Locate the cell with the specified text and output its (X, Y) center coordinate. 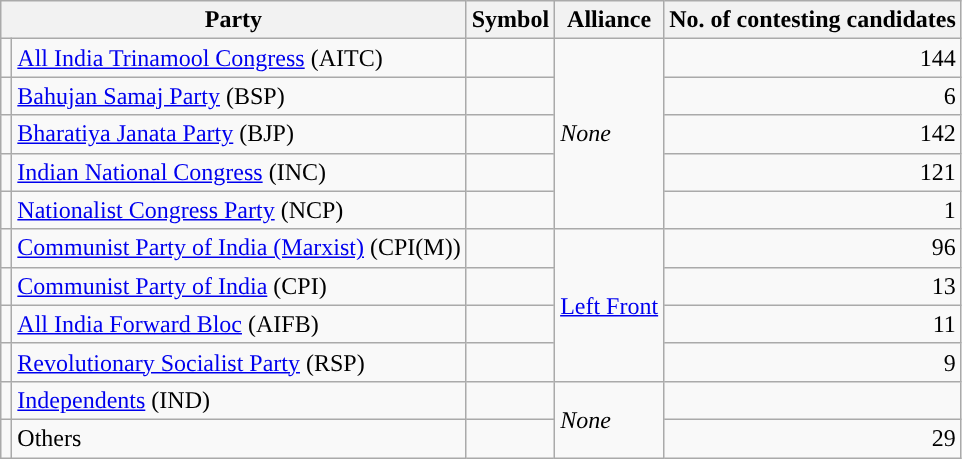
All India Trinamool Congress (AITC) (239, 58)
144 (813, 58)
Alliance (610, 20)
13 (813, 286)
Nationalist Congress Party (NCP) (239, 210)
11 (813, 324)
Indian National Congress (INC) (239, 172)
Communist Party of India (Marxist) (CPI(M)) (239, 248)
Left Front (610, 305)
Symbol (510, 20)
29 (813, 438)
6 (813, 96)
Others (239, 438)
Revolutionary Socialist Party (RSP) (239, 362)
9 (813, 362)
Independents (IND) (239, 400)
Party (234, 20)
142 (813, 134)
Bharatiya Janata Party (BJP) (239, 134)
1 (813, 210)
121 (813, 172)
No. of contesting candidates (813, 20)
96 (813, 248)
Communist Party of India (CPI) (239, 286)
Bahujan Samaj Party (BSP) (239, 96)
All India Forward Bloc (AIFB) (239, 324)
